Find where the given text appears and provide that cell's center as (X, Y) coordinate. 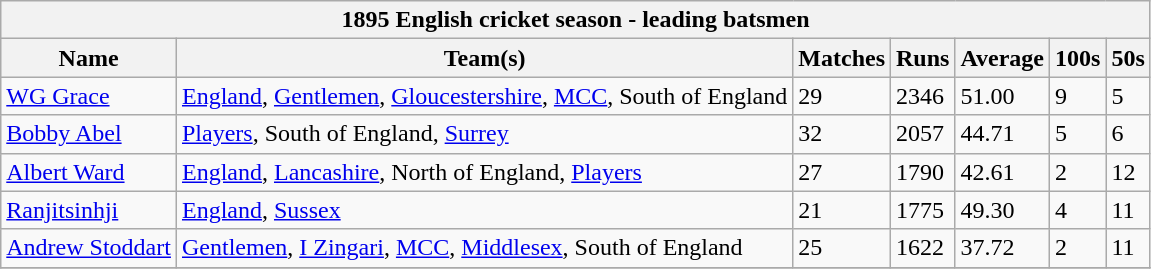
25 (842, 248)
WG Grace (89, 96)
4 (1078, 210)
Albert Ward (89, 172)
27 (842, 172)
Average (1002, 58)
2057 (923, 134)
1790 (923, 172)
Gentlemen, I Zingari, MCC, Middlesex, South of England (484, 248)
1895 English cricket season - leading batsmen (576, 20)
42.61 (1002, 172)
37.72 (1002, 248)
100s (1078, 58)
6 (1128, 134)
Team(s) (484, 58)
12 (1128, 172)
Ranjitsinhji (89, 210)
29 (842, 96)
England, Sussex (484, 210)
51.00 (1002, 96)
50s (1128, 58)
Players, South of England, Surrey (484, 134)
2346 (923, 96)
1622 (923, 248)
1775 (923, 210)
Matches (842, 58)
49.30 (1002, 210)
32 (842, 134)
21 (842, 210)
England, Lancashire, North of England, Players (484, 172)
9 (1078, 96)
Andrew Stoddart (89, 248)
England, Gentlemen, Gloucestershire, MCC, South of England (484, 96)
Name (89, 58)
Runs (923, 58)
44.71 (1002, 134)
Bobby Abel (89, 134)
